Identify which cell holds the provided text, then report its (x, y) central coordinate. 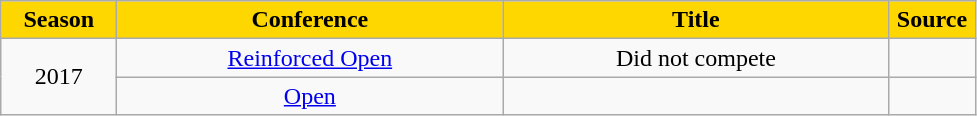
Source (932, 20)
Open (310, 96)
Conference (310, 20)
2017 (59, 77)
Did not compete (696, 58)
Season (59, 20)
Title (696, 20)
Reinforced Open (310, 58)
